From the cell containing the given text, extract its center point as [x, y] coordinate. 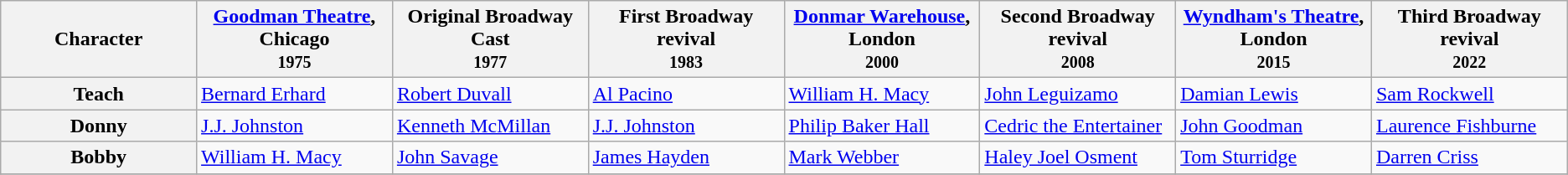
Third Broadway revival 2022 [1469, 39]
Goodman Theatre, Chicago 1975 [295, 39]
James Hayden [686, 157]
Laurence Fishburne [1469, 126]
Wyndham's Theatre, London 2015 [1274, 39]
Teach [99, 94]
Bernard Erhard [295, 94]
John Savage [490, 157]
Al Pacino [686, 94]
Darren Criss [1469, 157]
Character [99, 39]
Robert Duvall [490, 94]
Philip Baker Hall [882, 126]
Sam Rockwell [1469, 94]
Damian Lewis [1274, 94]
John Leguizamo [1078, 94]
Bobby [99, 157]
John Goodman [1274, 126]
Kenneth McMillan [490, 126]
Mark Webber [882, 157]
Donmar Warehouse, London 2000 [882, 39]
Tom Sturridge [1274, 157]
Haley Joel Osment [1078, 157]
Cedric the Entertainer [1078, 126]
Donny [99, 126]
Second Broadway revival 2008 [1078, 39]
First Broadway revival 1983 [686, 39]
Original Broadway Cast 1977 [490, 39]
